Detect which cell encompasses the target text, then output its [X, Y] center coordinate. 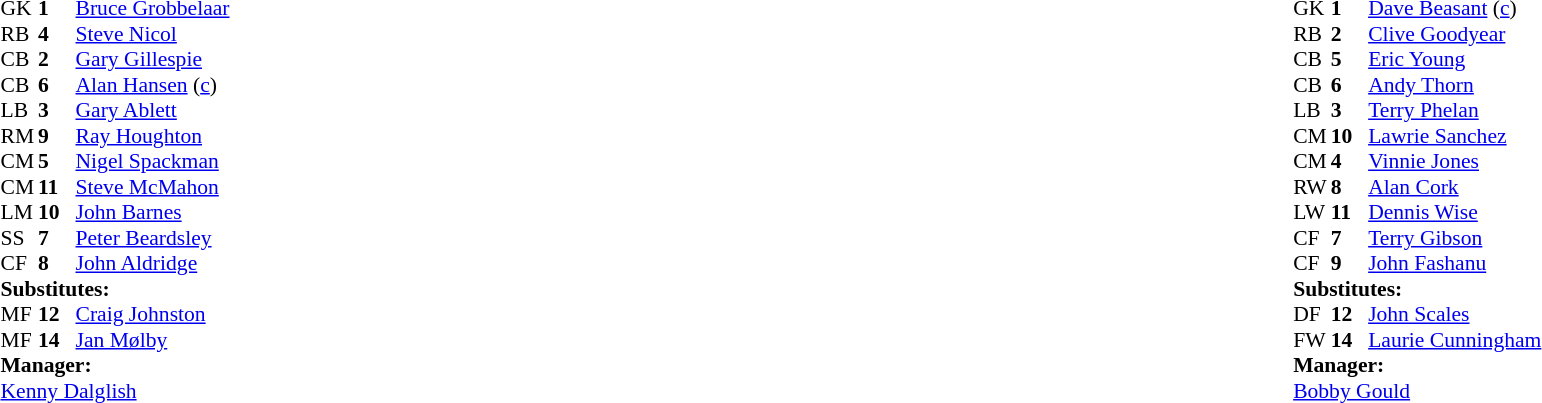
SS [19, 238]
Clive Goodyear [1454, 34]
John Fashanu [1454, 263]
Dennis Wise [1454, 213]
Laurie Cunningham [1454, 340]
Alan Cork [1454, 187]
Steve McMahon [153, 187]
Alan Hansen (c) [153, 85]
Lawrie Sanchez [1454, 136]
John Aldridge [153, 263]
Craig Johnston [153, 315]
Eric Young [1454, 59]
Peter Beardsley [153, 238]
LW [1312, 213]
Vinnie Jones [1454, 161]
Andy Thorn [1454, 85]
RW [1312, 187]
Terry Gibson [1454, 238]
FW [1312, 340]
Ray Houghton [153, 136]
Nigel Spackman [153, 161]
Steve Nicol [153, 34]
Gary Gillespie [153, 59]
Jan Mølby [153, 340]
DF [1312, 315]
Terry Phelan [1454, 111]
RM [19, 136]
LM [19, 213]
John Scales [1454, 315]
Gary Ablett [153, 111]
John Barnes [153, 213]
